Extract the [x, y] coordinate from the center of the cell holding the provided text.  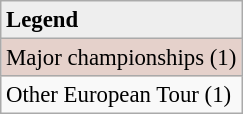
Other European Tour (1) [122, 95]
Major championships (1) [122, 58]
Legend [122, 20]
